Find where the given text appears and provide that cell's center as (X, Y) coordinate. 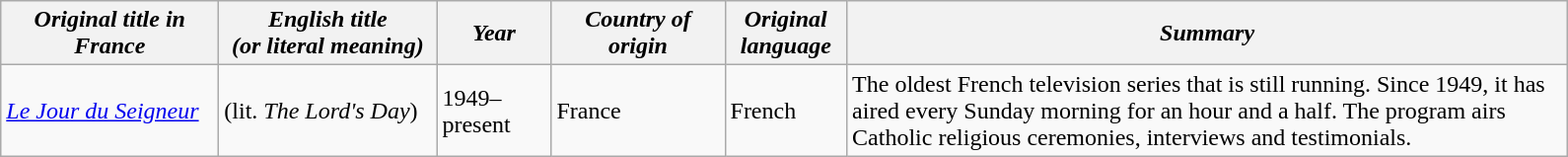
(lit. The Lord's Day) (327, 111)
Original language (786, 34)
Original title in France (110, 34)
Country of origin (638, 34)
English title(or literal meaning) (327, 34)
Year (494, 34)
French (786, 111)
Summary (1207, 34)
1949–present (494, 111)
France (638, 111)
Le Jour du Seigneur (110, 111)
